Detect which cell encompasses the target text, then output its (x, y) center coordinate. 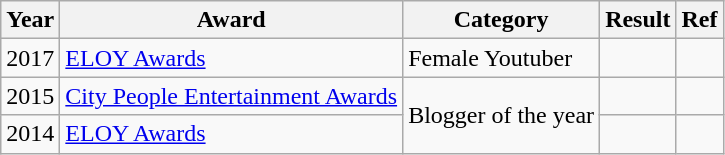
2015 (30, 96)
2017 (30, 58)
Category (502, 20)
Year (30, 20)
Ref (700, 20)
Result (638, 20)
Female Youtuber (502, 58)
Award (232, 20)
2014 (30, 134)
Blogger of the year (502, 115)
City People Entertainment Awards (232, 96)
